Scan for the cell matching the given text and deliver its (x, y) coordinate at center. 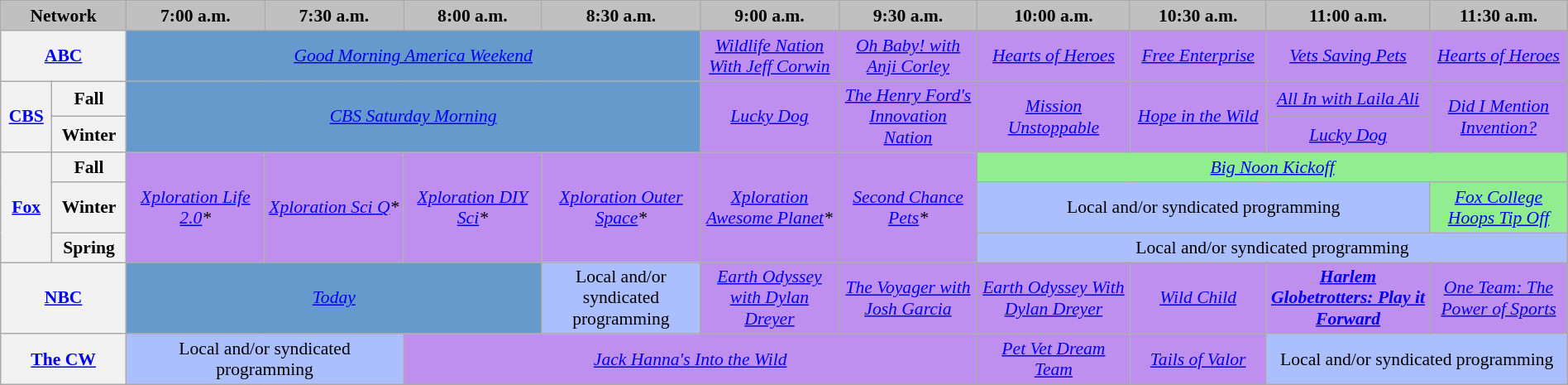
Xploration Life 2.0* (195, 208)
8:00 a.m. (473, 16)
Xploration DIY Sci* (473, 208)
Network (64, 16)
11:30 a.m. (1499, 16)
8:30 a.m. (621, 16)
Fox College Hoops Tip Off (1499, 207)
NBC (64, 298)
9:30 a.m. (908, 16)
11:00 a.m. (1348, 16)
Oh Baby! with Anji Corley (908, 56)
Pet Vet Dream Team (1054, 359)
Xploration Awesome Planet* (770, 208)
All In with Laila Ali (1348, 99)
Spring (89, 248)
Mission Unstoppable (1054, 118)
ABC (64, 56)
9:00 a.m. (770, 16)
Harlem Globetrotters: Play it Forward (1348, 298)
Second Chance Pets* (908, 208)
Tails of Valor (1198, 359)
Xploration Sci Q* (334, 208)
Xploration Outer Space* (621, 208)
Good Morning America Weekend (413, 56)
7:30 a.m. (334, 16)
Jack Hanna's Into the Wild (691, 359)
One Team: The Power of Sports (1499, 298)
10:30 a.m. (1198, 16)
The CW (64, 359)
10:00 a.m. (1054, 16)
CBS (26, 118)
7:00 a.m. (195, 16)
Today (334, 298)
Earth Odyssey with Dylan Dreyer (770, 298)
Earth Odyssey With Dylan Dreyer (1054, 298)
Vets Saving Pets (1348, 56)
Did I Mention Invention? (1499, 118)
The Voyager with Josh Garcia (908, 298)
Free Enterprise (1198, 56)
Wild Child (1198, 298)
The Henry Ford's Innovation Nation (908, 118)
Hope in the Wild (1198, 118)
Fox (26, 208)
Big Noon Kickoff (1273, 168)
Wildlife Nation With Jeff Corwin (770, 56)
CBS Saturday Morning (413, 118)
